For the text-containing cell, return its midpoint in [x, y] coordinate format. 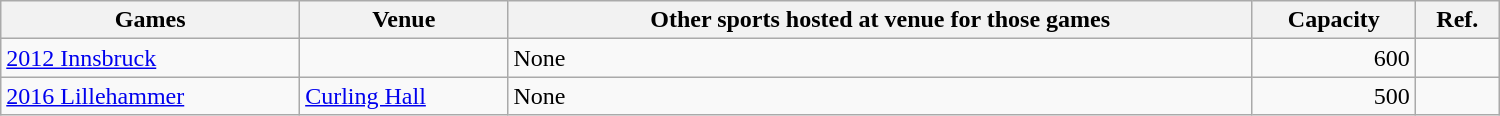
2012 Innsbruck [150, 58]
Curling Hall [404, 96]
Venue [404, 20]
Ref. [1457, 20]
600 [1334, 58]
Games [150, 20]
500 [1334, 96]
Other sports hosted at venue for those games [880, 20]
Capacity [1334, 20]
2016 Lillehammer [150, 96]
